Scan for the cell matching the given text and deliver its (x, y) coordinate at center. 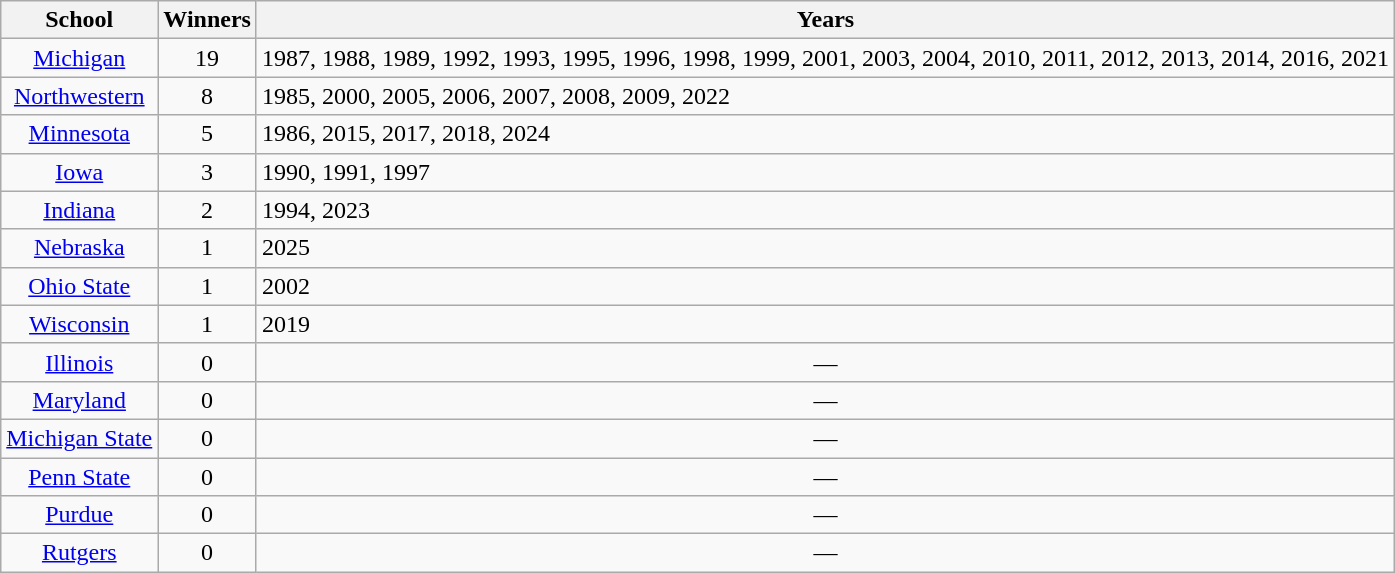
Rutgers (80, 553)
Indiana (80, 210)
Penn State (80, 477)
Winners (208, 20)
8 (208, 96)
Wisconsin (80, 324)
2025 (825, 248)
1986, 2015, 2017, 2018, 2024 (825, 134)
Maryland (80, 400)
19 (208, 58)
1985, 2000, 2005, 2006, 2007, 2008, 2009, 2022 (825, 96)
1987, 1988, 1989, 1992, 1993, 1995, 1996, 1998, 1999, 2001, 2003, 2004, 2010, 2011, 2012, 2013, 2014, 2016, 2021 (825, 58)
Purdue (80, 515)
2019 (825, 324)
Michigan State (80, 438)
1990, 1991, 1997 (825, 172)
School (80, 20)
2002 (825, 286)
Nebraska (80, 248)
1994, 2023 (825, 210)
Minnesota (80, 134)
Northwestern (80, 96)
Illinois (80, 362)
2 (208, 210)
3 (208, 172)
5 (208, 134)
Years (825, 20)
Ohio State (80, 286)
Michigan (80, 58)
Iowa (80, 172)
